Determine the (X, Y) coordinate at the center of the cell enclosing the given text.  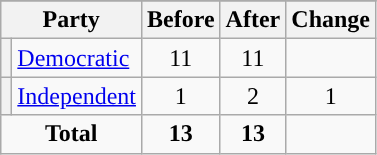
Party (72, 20)
Democratic (77, 58)
Total (72, 134)
2 (253, 96)
Before (180, 20)
After (253, 20)
Change (331, 20)
Independent (77, 96)
